Search for the cell housing the specified text and yield its (x, y) center coordinate. 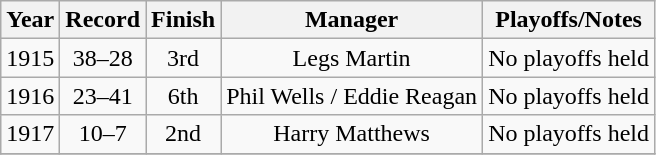
Manager (352, 20)
6th (184, 96)
2nd (184, 134)
Harry Matthews (352, 134)
Finish (184, 20)
23–41 (103, 96)
38–28 (103, 58)
Legs Martin (352, 58)
1917 (30, 134)
1916 (30, 96)
1915 (30, 58)
Record (103, 20)
Phil Wells / Eddie Reagan (352, 96)
Year (30, 20)
Playoffs/Notes (569, 20)
3rd (184, 58)
10–7 (103, 134)
